Provide the [X, Y] coordinate of the cell's center where the given text is located.  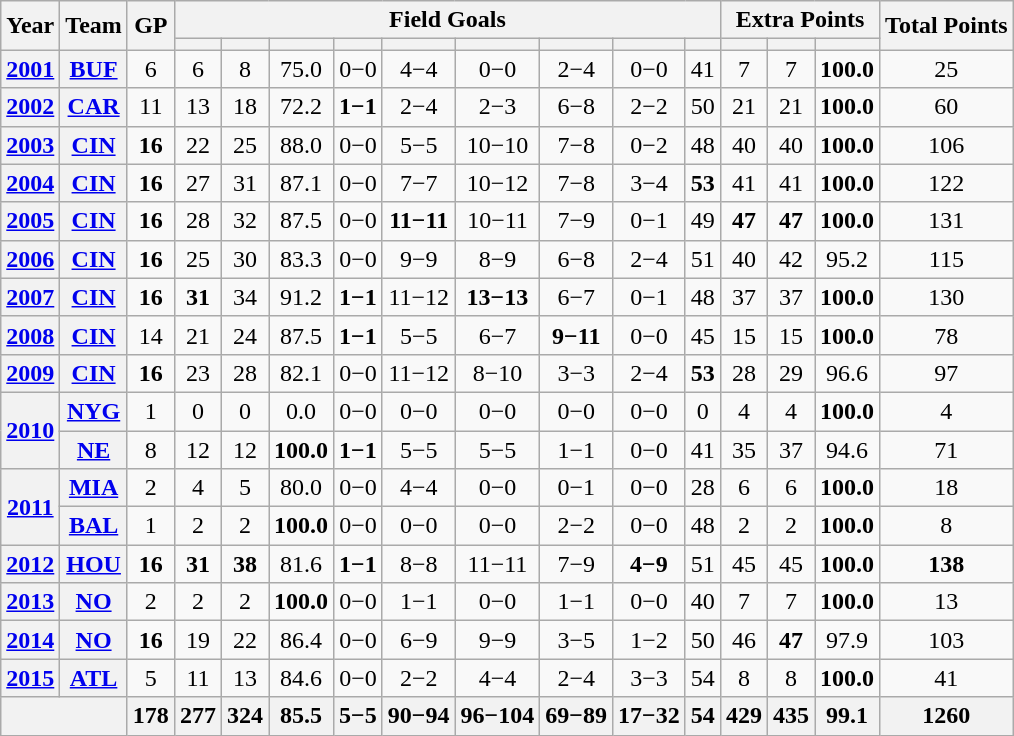
69−89 [576, 716]
86.4 [302, 640]
2004 [30, 183]
435 [790, 716]
91.2 [302, 297]
32 [244, 221]
95.2 [848, 259]
75.0 [302, 69]
Total Points [947, 26]
277 [198, 716]
178 [150, 716]
324 [244, 716]
2008 [30, 335]
2003 [30, 145]
97 [947, 373]
2010 [30, 430]
429 [744, 716]
122 [947, 183]
BAL [94, 526]
138 [947, 564]
3−5 [576, 640]
85.5 [302, 716]
96−104 [498, 716]
82.1 [302, 373]
94.6 [848, 449]
ATL [94, 678]
8−9 [498, 259]
BUF [94, 69]
49 [702, 221]
10−12 [498, 183]
2002 [30, 107]
83.3 [302, 259]
80.0 [302, 488]
42 [790, 259]
46 [744, 640]
13−13 [498, 297]
87.1 [302, 183]
2009 [30, 373]
78 [947, 335]
0.0 [302, 411]
29 [790, 373]
2011 [30, 507]
10−10 [498, 145]
1260 [947, 716]
GP [150, 26]
2014 [30, 640]
MIA [94, 488]
9−11 [576, 335]
115 [947, 259]
2005 [30, 221]
4−9 [650, 564]
71 [947, 449]
Year [30, 26]
0−2 [650, 145]
2−3 [498, 107]
72.2 [302, 107]
60 [947, 107]
23 [198, 373]
6−9 [418, 640]
8−10 [498, 373]
106 [947, 145]
34 [244, 297]
7−7 [418, 183]
17−32 [650, 716]
10−11 [498, 221]
CAR [94, 107]
3−4 [650, 183]
27 [198, 183]
NYG [94, 411]
30 [244, 259]
99.1 [848, 716]
8−8 [418, 564]
88.0 [302, 145]
HOU [94, 564]
NE [94, 449]
24 [244, 335]
130 [947, 297]
103 [947, 640]
2007 [30, 297]
Team [94, 26]
2012 [30, 564]
84.6 [302, 678]
81.6 [302, 564]
2013 [30, 602]
38 [244, 564]
2001 [30, 69]
1−2 [650, 640]
19 [198, 640]
90−94 [418, 716]
131 [947, 221]
96.6 [848, 373]
97.9 [848, 640]
2006 [30, 259]
Extra Points [800, 20]
14 [150, 335]
35 [744, 449]
Field Goals [447, 20]
2015 [30, 678]
